Capture the cell that displays the provided text and extract its [x, y] central coordinate. 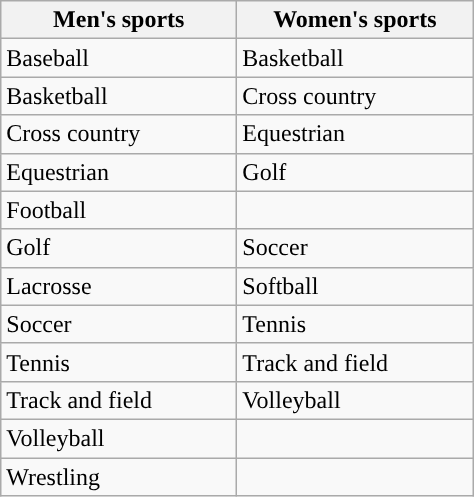
Women's sports [355, 20]
Softball [355, 286]
Football [119, 210]
Wrestling [119, 477]
Men's sports [119, 20]
Baseball [119, 58]
Lacrosse [119, 286]
